Detect which cell encompasses the target text, then output its [X, Y] center coordinate. 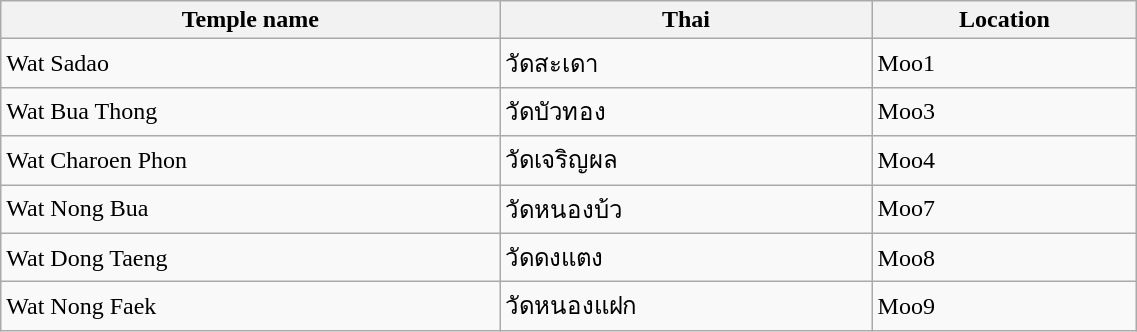
Wat Nong Bua [250, 208]
Moo3 [1004, 112]
Location [1004, 20]
Temple name [250, 20]
Moo1 [1004, 64]
Moo8 [1004, 258]
Wat Bua Thong [250, 112]
Wat Nong Faek [250, 306]
Moo9 [1004, 306]
วัดหนองบ้ว [686, 208]
วัดเจริญผล [686, 160]
Wat Dong Taeng [250, 258]
Thai [686, 20]
Moo7 [1004, 208]
Moo4 [1004, 160]
วัดหนองแฝก [686, 306]
วัดสะเดา [686, 64]
Wat Charoen Phon [250, 160]
Wat Sadao [250, 64]
วัดบัวทอง [686, 112]
วัดดงแตง [686, 258]
